Scan for the cell matching the given text and deliver its [X, Y] coordinate at center. 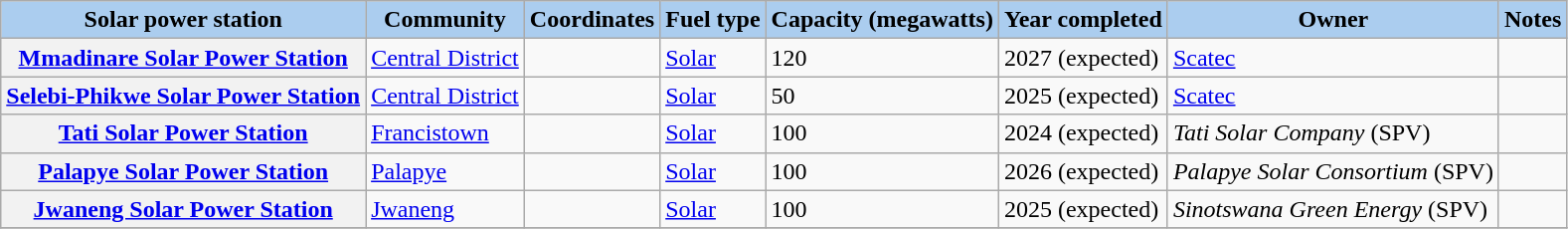
2024 (expected) [1083, 133]
120 [882, 58]
Coordinates [592, 20]
Tati Solar Company (SPV) [1332, 133]
Community [445, 20]
Solar power station [183, 20]
Tati Solar Power Station [183, 133]
Capacity (megawatts) [882, 20]
Sinotswana Green Energy (SPV) [1332, 209]
Fuel type [713, 20]
2027 (expected) [1083, 58]
Francistown [445, 133]
Year completed [1083, 20]
Palapye Solar Consortium (SPV) [1332, 171]
Jwaneng [445, 209]
Palapye Solar Power Station [183, 171]
Jwaneng Solar Power Station [183, 209]
Mmadinare Solar Power Station [183, 58]
Selebi-Phikwe Solar Power Station [183, 96]
Palapye [445, 171]
2026 (expected) [1083, 171]
Notes [1532, 20]
50 [882, 96]
Owner [1332, 20]
